Return the [X, Y] coordinate for the center point of the cell that contains the specified text.  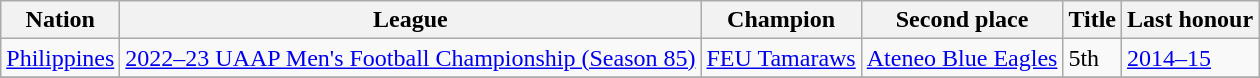
Last honour [1190, 20]
Title [1092, 20]
Ateneo Blue Eagles [962, 58]
2014–15 [1190, 58]
2022–23 UAAP Men's Football Championship (Season 85) [410, 58]
Second place [962, 20]
Philippines [60, 58]
Champion [781, 20]
FEU Tamaraws [781, 58]
League [410, 20]
Nation [60, 20]
5th [1092, 58]
